Extract the [x, y] coordinate from the center of the cell holding the provided text.  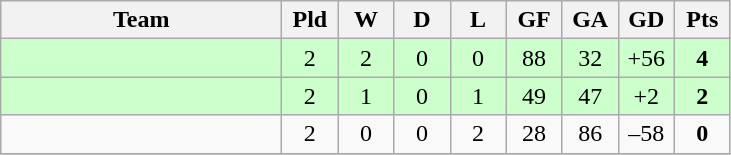
88 [534, 58]
L [478, 20]
W [366, 20]
D [422, 20]
Team [142, 20]
86 [590, 134]
32 [590, 58]
GA [590, 20]
–58 [646, 134]
+56 [646, 58]
GD [646, 20]
Pts [702, 20]
28 [534, 134]
Pld [310, 20]
49 [534, 96]
47 [590, 96]
+2 [646, 96]
GF [534, 20]
4 [702, 58]
